Provide the [X, Y] coordinate of the cell's center where the given text is located.  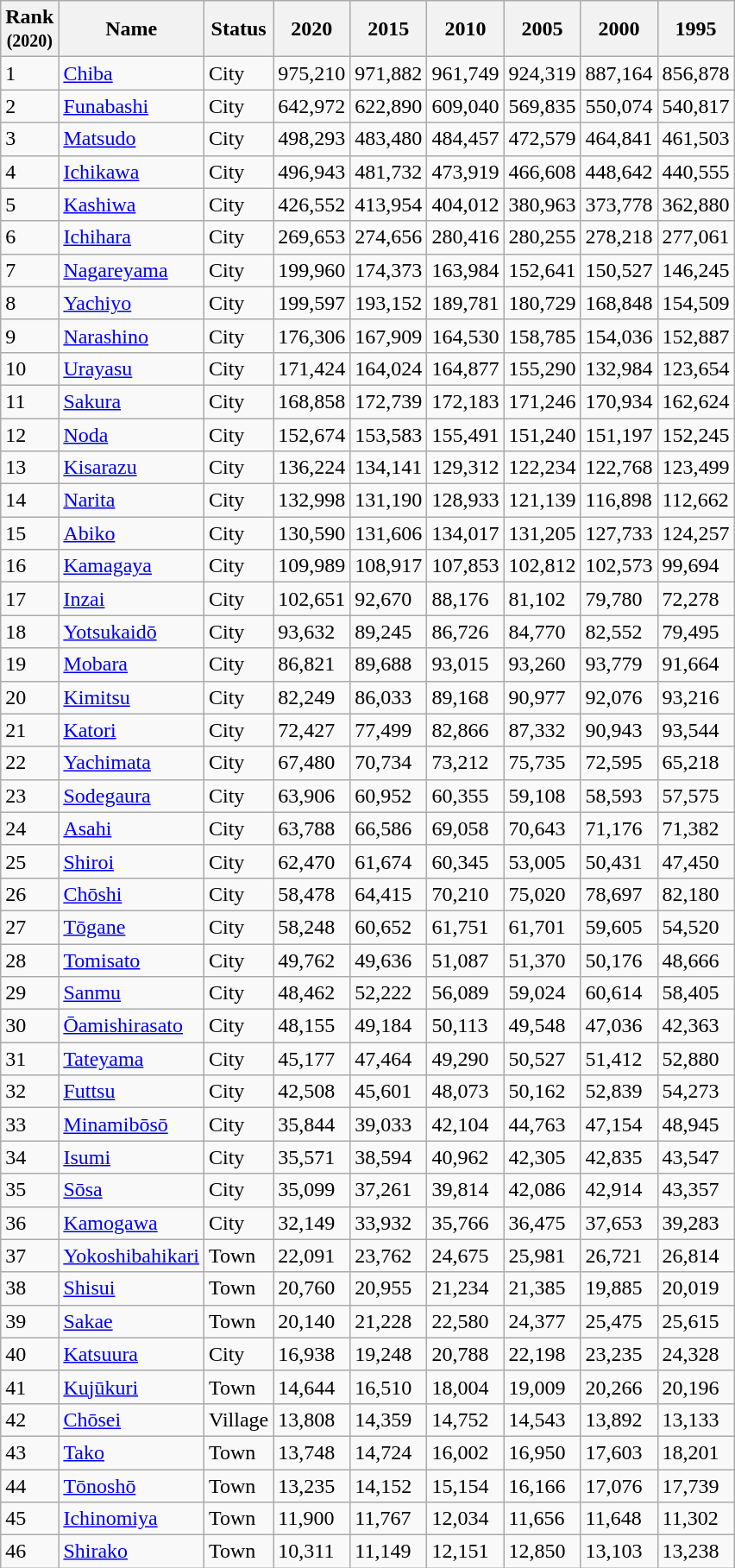
Yachimata [131, 763]
132,984 [619, 368]
21 [29, 730]
43,547 [695, 1157]
151,197 [619, 434]
48,666 [695, 960]
Kimitsu [131, 697]
84,770 [542, 632]
473,919 [466, 172]
Abiko [131, 533]
15 [29, 533]
172,183 [466, 401]
28 [29, 960]
274,656 [388, 237]
42,305 [542, 1157]
448,642 [619, 172]
89,688 [388, 664]
Rank(2020) [29, 29]
35,766 [466, 1223]
13 [29, 468]
496,943 [312, 172]
13,133 [695, 1420]
43 [29, 1452]
121,139 [542, 501]
24,328 [695, 1354]
35 [29, 1190]
2 [29, 106]
Sakura [131, 401]
70,643 [542, 828]
14,359 [388, 1420]
82,866 [466, 730]
6 [29, 237]
42,914 [619, 1190]
25 [29, 861]
40,962 [466, 1157]
18,004 [466, 1387]
89,245 [388, 632]
Matsudo [131, 139]
67,480 [312, 763]
5 [29, 205]
887,164 [619, 73]
51,087 [466, 960]
17,076 [619, 1485]
93,544 [695, 730]
34 [29, 1157]
60,652 [388, 927]
48,462 [312, 993]
622,890 [388, 106]
75,020 [542, 894]
Shisui [131, 1288]
461,503 [695, 139]
380,963 [542, 205]
440,555 [695, 172]
Ichinomiya [131, 1519]
Yotsukaidō [131, 632]
65,218 [695, 763]
24,377 [542, 1321]
152,245 [695, 434]
26,814 [695, 1256]
123,654 [695, 368]
11,767 [388, 1519]
14,752 [466, 1420]
45,177 [312, 1059]
58,248 [312, 927]
Narashino [131, 336]
Sodegaura [131, 796]
12 [29, 434]
131,190 [388, 501]
Sōsa [131, 1190]
30 [29, 1026]
Tomisato [131, 960]
11 [29, 401]
29 [29, 993]
99,694 [695, 566]
12,034 [466, 1519]
91,664 [695, 664]
466,608 [542, 172]
92,076 [619, 697]
8 [29, 303]
45,601 [388, 1092]
79,495 [695, 632]
57,575 [695, 796]
86,033 [388, 697]
Sakae [131, 1321]
171,424 [312, 368]
975,210 [312, 73]
54,273 [695, 1092]
27 [29, 927]
43,357 [695, 1190]
Isumi [131, 1157]
71,176 [619, 828]
53,005 [542, 861]
Funabashi [131, 106]
49,548 [542, 1026]
362,880 [695, 205]
Kujūkuri [131, 1387]
13,238 [695, 1552]
71,382 [695, 828]
39,283 [695, 1223]
19 [29, 664]
Sanmu [131, 993]
32 [29, 1092]
19,009 [542, 1387]
108,917 [388, 566]
44 [29, 1485]
176,306 [312, 336]
Narita [131, 501]
59,024 [542, 993]
164,877 [466, 368]
131,205 [542, 533]
Status [238, 29]
52,222 [388, 993]
35,844 [312, 1124]
31 [29, 1059]
82,249 [312, 697]
189,781 [466, 303]
81,102 [542, 599]
41 [29, 1387]
172,739 [388, 401]
13,235 [312, 1485]
20,019 [695, 1288]
49,290 [466, 1059]
2020 [312, 29]
102,812 [542, 566]
47,464 [388, 1059]
2015 [388, 29]
47,154 [619, 1124]
131,606 [388, 533]
32,149 [312, 1223]
17 [29, 599]
Katsuura [131, 1354]
924,319 [542, 73]
150,527 [619, 270]
16 [29, 566]
404,012 [466, 205]
124,257 [695, 533]
42,086 [542, 1190]
61,674 [388, 861]
21,385 [542, 1288]
37,261 [388, 1190]
21,228 [388, 1321]
56,089 [466, 993]
3 [29, 139]
20,788 [466, 1354]
Chiba [131, 73]
61,701 [542, 927]
58,405 [695, 993]
50,176 [619, 960]
13,103 [619, 1552]
78,697 [619, 894]
278,218 [619, 237]
123,499 [695, 468]
33 [29, 1124]
23,762 [388, 1256]
155,290 [542, 368]
93,632 [312, 632]
Kamagaya [131, 566]
47,450 [695, 861]
73,212 [466, 763]
116,898 [619, 501]
1 [29, 73]
69,058 [466, 828]
44,763 [542, 1124]
54,520 [695, 927]
Ōamishirasato [131, 1026]
14,724 [388, 1452]
550,074 [619, 106]
22 [29, 763]
13,892 [619, 1420]
413,954 [388, 205]
Tako [131, 1452]
82,552 [619, 632]
93,015 [466, 664]
50,113 [466, 1026]
4 [29, 172]
109,989 [312, 566]
20,140 [312, 1321]
11,648 [619, 1519]
93,216 [695, 697]
152,641 [542, 270]
11,900 [312, 1519]
164,530 [466, 336]
60,952 [388, 796]
51,370 [542, 960]
90,977 [542, 697]
14,152 [388, 1485]
Noda [131, 434]
70,734 [388, 763]
102,573 [619, 566]
Urayasu [131, 368]
93,260 [542, 664]
16,510 [388, 1387]
17,603 [619, 1452]
45 [29, 1519]
472,579 [542, 139]
168,858 [312, 401]
483,480 [388, 139]
82,180 [695, 894]
60,355 [466, 796]
63,906 [312, 796]
199,597 [312, 303]
153,583 [388, 434]
25,615 [695, 1321]
42,104 [466, 1124]
Shiroi [131, 861]
59,108 [542, 796]
46 [29, 1552]
77,499 [388, 730]
277,061 [695, 237]
88,176 [466, 599]
72,427 [312, 730]
154,036 [619, 336]
23 [29, 796]
47,036 [619, 1026]
280,255 [542, 237]
Ichihara [131, 237]
26,721 [619, 1256]
22,198 [542, 1354]
20,760 [312, 1288]
122,234 [542, 468]
2005 [542, 29]
79,780 [619, 599]
484,457 [466, 139]
18 [29, 632]
Tōgane [131, 927]
49,636 [388, 960]
16,950 [542, 1452]
60,614 [619, 993]
50,527 [542, 1059]
464,841 [619, 139]
152,674 [312, 434]
167,909 [388, 336]
75,735 [542, 763]
269,653 [312, 237]
86,726 [466, 632]
61,751 [466, 927]
19,885 [619, 1288]
36,475 [542, 1223]
127,733 [619, 533]
Asahi [131, 828]
Name [131, 29]
21,234 [466, 1288]
87,332 [542, 730]
22,580 [466, 1321]
128,933 [466, 501]
498,293 [312, 139]
58,593 [619, 796]
13,808 [312, 1420]
14 [29, 501]
16,938 [312, 1354]
50,431 [619, 861]
481,732 [388, 172]
14,543 [542, 1420]
39,814 [466, 1190]
11,302 [695, 1519]
48,945 [695, 1124]
37,653 [619, 1223]
971,882 [388, 73]
10,311 [312, 1552]
12,850 [542, 1552]
39 [29, 1321]
20,955 [388, 1288]
856,878 [695, 73]
16,166 [542, 1485]
164,024 [388, 368]
39,033 [388, 1124]
20 [29, 697]
24 [29, 828]
1995 [695, 29]
92,670 [388, 599]
Ichikawa [131, 172]
107,853 [466, 566]
170,934 [619, 401]
642,972 [312, 106]
24,675 [466, 1256]
93,779 [619, 664]
Tōnoshō [131, 1485]
48,073 [466, 1092]
59,605 [619, 927]
102,651 [312, 599]
426,552 [312, 205]
52,839 [619, 1092]
Kashiwa [131, 205]
Minamibōsō [131, 1124]
36 [29, 1223]
Kamogawa [131, 1223]
63,788 [312, 828]
66,586 [388, 828]
11,656 [542, 1519]
40 [29, 1354]
158,785 [542, 336]
129,312 [466, 468]
15,154 [466, 1485]
42,835 [619, 1157]
35,571 [312, 1157]
16,002 [466, 1452]
38 [29, 1288]
37 [29, 1256]
62,470 [312, 861]
26 [29, 894]
52,880 [695, 1059]
132,998 [312, 501]
155,491 [466, 434]
154,509 [695, 303]
961,749 [466, 73]
Village [238, 1420]
23,235 [619, 1354]
Mobara [131, 664]
2000 [619, 29]
151,240 [542, 434]
70,210 [466, 894]
168,848 [619, 303]
49,184 [388, 1026]
171,246 [542, 401]
130,590 [312, 533]
Katori [131, 730]
19,248 [388, 1354]
122,768 [619, 468]
134,017 [466, 533]
199,960 [312, 270]
146,245 [695, 270]
Shirako [131, 1552]
60,345 [466, 861]
Futtsu [131, 1092]
Yachiyo [131, 303]
35,099 [312, 1190]
20,266 [619, 1387]
17,739 [695, 1485]
90,943 [619, 730]
42,508 [312, 1092]
25,475 [619, 1321]
180,729 [542, 303]
163,984 [466, 270]
2010 [466, 29]
14,644 [312, 1387]
25,981 [542, 1256]
51,412 [619, 1059]
33,932 [388, 1223]
50,162 [542, 1092]
58,478 [312, 894]
Yokoshibahikari [131, 1256]
72,595 [619, 763]
136,224 [312, 468]
162,624 [695, 401]
12,151 [466, 1552]
42,363 [695, 1026]
373,778 [619, 205]
134,141 [388, 468]
280,416 [466, 237]
49,762 [312, 960]
48,155 [312, 1026]
Tateyama [131, 1059]
42 [29, 1420]
10 [29, 368]
Kisarazu [131, 468]
18,201 [695, 1452]
152,887 [695, 336]
38,594 [388, 1157]
112,662 [695, 501]
Nagareyama [131, 270]
64,415 [388, 894]
9 [29, 336]
11,149 [388, 1552]
72,278 [695, 599]
20,196 [695, 1387]
Chōshi [131, 894]
89,168 [466, 697]
193,152 [388, 303]
86,821 [312, 664]
174,373 [388, 270]
Chōsei [131, 1420]
7 [29, 270]
Inzai [131, 599]
609,040 [466, 106]
22,091 [312, 1256]
569,835 [542, 106]
540,817 [695, 106]
13,748 [312, 1452]
